Pinpoint the cell where the given text exists, returning its (X, Y) midpoint coordinate. 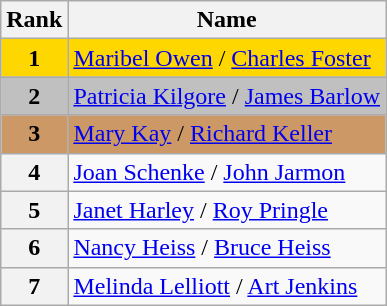
Mary Kay / Richard Keller (227, 134)
Rank (34, 20)
Janet Harley / Roy Pringle (227, 210)
Joan Schenke / John Jarmon (227, 172)
Name (227, 20)
2 (34, 96)
Melinda Lelliott / Art Jenkins (227, 286)
Patricia Kilgore / James Barlow (227, 96)
7 (34, 286)
Maribel Owen / Charles Foster (227, 58)
6 (34, 248)
5 (34, 210)
Nancy Heiss / Bruce Heiss (227, 248)
4 (34, 172)
3 (34, 134)
1 (34, 58)
